Pinpoint the cell where the given text exists, returning its (X, Y) midpoint coordinate. 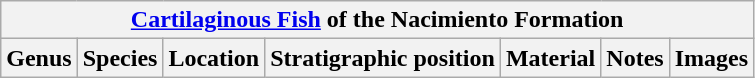
Genus (39, 58)
Material (550, 58)
Cartilaginous Fish of the Nacimiento Formation (378, 20)
Notes (635, 58)
Location (214, 58)
Species (120, 58)
Stratigraphic position (383, 58)
Images (711, 58)
